Determine the (x, y) coordinate at the center of the cell enclosing the given text.  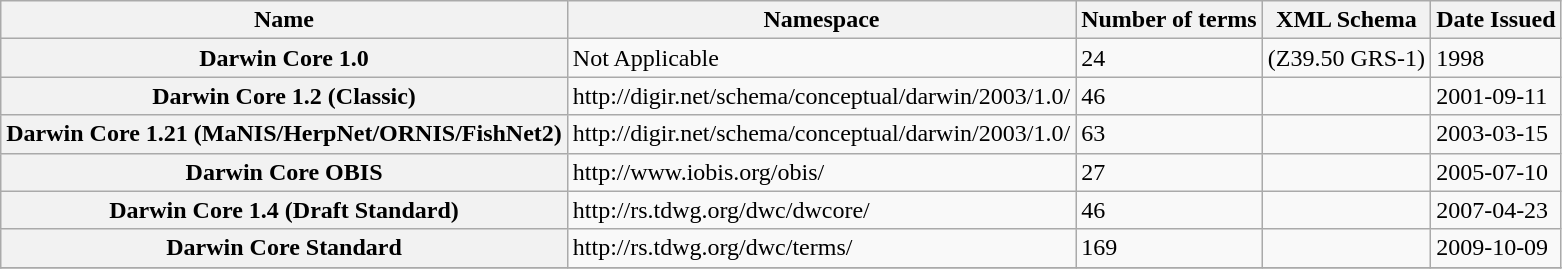
Number of terms (1170, 20)
Not Applicable (821, 58)
Darwin Core 1.2 (Classic) (284, 96)
Darwin Core 1.4 (Draft Standard) (284, 210)
(Z39.50 GRS-1) (1346, 58)
2007-04-23 (1496, 210)
2003-03-15 (1496, 134)
Namespace (821, 20)
http://www.iobis.org/obis/ (821, 172)
2001-09-11 (1496, 96)
169 (1170, 248)
2009-10-09 (1496, 248)
24 (1170, 58)
XML Schema (1346, 20)
Date Issued (1496, 20)
1998 (1496, 58)
http://rs.tdwg.org/dwc/dwcore/ (821, 210)
Name (284, 20)
27 (1170, 172)
http://rs.tdwg.org/dwc/terms/ (821, 248)
Darwin Core Standard (284, 248)
2005-07-10 (1496, 172)
Darwin Core 1.0 (284, 58)
Darwin Core 1.21 (MaNIS/HerpNet/ORNIS/FishNet2) (284, 134)
63 (1170, 134)
Darwin Core OBIS (284, 172)
